For the text-containing cell, return its midpoint in [x, y] coordinate format. 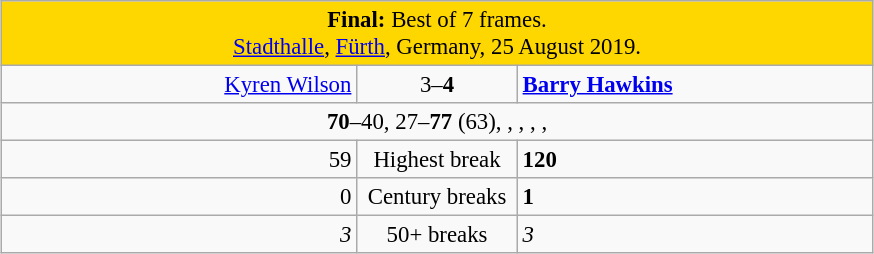
Barry Hawkins [695, 85]
50+ breaks [438, 235]
Kyren Wilson [179, 85]
1 [695, 197]
Final: Best of 7 frames.Stadthalle, Fürth, Germany, 25 August 2019. [437, 34]
0 [179, 197]
59 [179, 160]
3–4 [438, 85]
Century breaks [438, 197]
70–40, 27–77 (63), , , , , [437, 122]
Highest break [438, 160]
120 [695, 160]
